Provide the [x, y] coordinate of the cell's center where the given text is located.  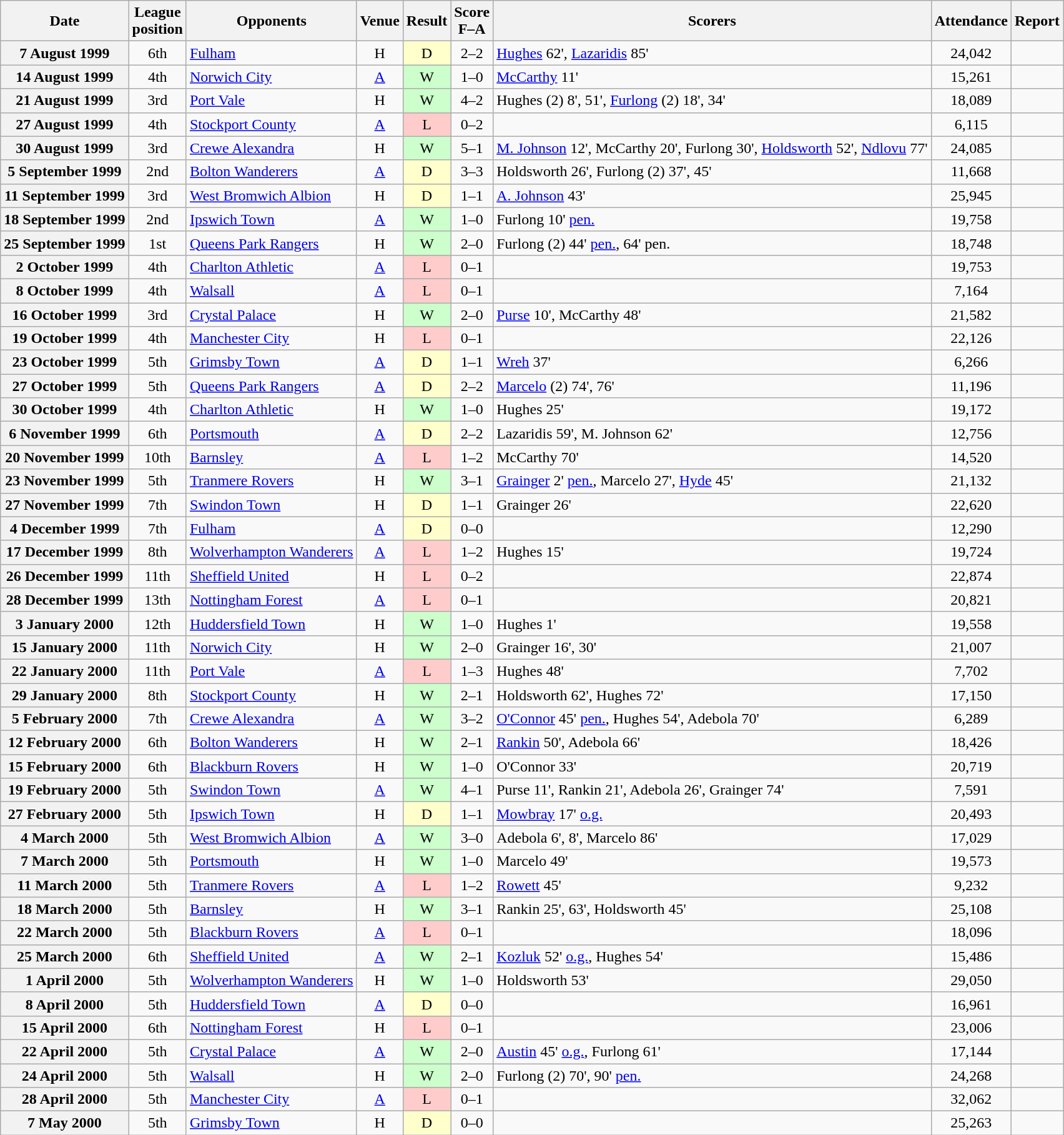
Leagueposition [157, 21]
Report [1037, 21]
5 September 1999 [65, 172]
McCarthy 11' [712, 77]
30 October 1999 [65, 410]
15,261 [971, 77]
Hughes 1' [712, 623]
Holdsworth 26', Furlong (2) 37', 45' [712, 172]
Purse 11', Rankin 21', Adebola 26', Grainger 74' [712, 790]
21,132 [971, 481]
Grainger 16', 30' [712, 647]
24,042 [971, 53]
19,573 [971, 861]
24,085 [971, 148]
7,591 [971, 790]
28 April 2000 [65, 1099]
O'Connor 33' [712, 766]
27 February 2000 [65, 814]
Grainger 2' pen., Marcelo 27', Hyde 45' [712, 481]
19,172 [971, 410]
6 November 1999 [65, 434]
Attendance [971, 21]
24 April 2000 [65, 1075]
3 January 2000 [65, 623]
2 October 1999 [65, 267]
7,164 [971, 290]
15 February 2000 [65, 766]
Furlong (2) 44' pen., 64' pen. [712, 243]
Marcelo (2) 74', 76' [712, 386]
8 October 1999 [65, 290]
Purse 10', McCarthy 48' [712, 314]
23 November 1999 [65, 481]
22,126 [971, 339]
3–3 [472, 172]
6,289 [971, 719]
McCarthy 70' [712, 457]
ScoreF–A [472, 21]
12,290 [971, 528]
13th [157, 600]
Kozluk 52' o.g., Hughes 54' [712, 956]
Furlong 10' pen. [712, 219]
22,874 [971, 576]
Rankin 25', 63', Holdsworth 45' [712, 909]
5–1 [472, 148]
20 November 1999 [65, 457]
Wreh 37' [712, 362]
7 August 1999 [65, 53]
20,719 [971, 766]
15 January 2000 [65, 647]
4 December 1999 [65, 528]
Lazaridis 59', M. Johnson 62' [712, 434]
29,050 [971, 980]
12 February 2000 [65, 743]
Hughes 25' [712, 410]
23 October 1999 [65, 362]
19 October 1999 [65, 339]
Grainger 26' [712, 505]
26 December 1999 [65, 576]
20,821 [971, 600]
11 September 1999 [65, 196]
8 April 2000 [65, 1004]
Result [426, 21]
12th [157, 623]
18,426 [971, 743]
22,620 [971, 505]
Holdsworth 62', Hughes 72' [712, 695]
17,029 [971, 838]
Hughes 48' [712, 671]
21 August 1999 [65, 101]
20,493 [971, 814]
18,096 [971, 933]
1st [157, 243]
19,724 [971, 552]
Rowett 45' [712, 885]
7 May 2000 [65, 1123]
25,945 [971, 196]
3–2 [472, 719]
22 March 2000 [65, 933]
Austin 45' o.g., Furlong 61' [712, 1051]
6,266 [971, 362]
23,006 [971, 1028]
17 December 1999 [65, 552]
17,144 [971, 1051]
19 February 2000 [65, 790]
9,232 [971, 885]
Holdsworth 53' [712, 980]
17,150 [971, 695]
22 January 2000 [65, 671]
21,582 [971, 314]
Mowbray 17' o.g. [712, 814]
25,263 [971, 1123]
1–3 [472, 671]
15,486 [971, 956]
19,558 [971, 623]
4–1 [472, 790]
Furlong (2) 70', 90' pen. [712, 1075]
Scorers [712, 21]
22 April 2000 [65, 1051]
Hughes 15' [712, 552]
27 November 1999 [65, 505]
11,668 [971, 172]
7,702 [971, 671]
Rankin 50', Adebola 66' [712, 743]
16 October 1999 [65, 314]
14,520 [971, 457]
5 February 2000 [65, 719]
Hughes (2) 8', 51', Furlong (2) 18', 34' [712, 101]
15 April 2000 [65, 1028]
28 December 1999 [65, 600]
25,108 [971, 909]
4 March 2000 [65, 838]
25 March 2000 [65, 956]
21,007 [971, 647]
Marcelo 49' [712, 861]
19,758 [971, 219]
7 March 2000 [65, 861]
11 March 2000 [65, 885]
12,756 [971, 434]
10th [157, 457]
29 January 2000 [65, 695]
Date [65, 21]
A. Johnson 43' [712, 196]
18,089 [971, 101]
4–2 [472, 101]
16,961 [971, 1004]
3–0 [472, 838]
11,196 [971, 386]
27 August 1999 [65, 124]
O'Connor 45' pen., Hughes 54', Adebola 70' [712, 719]
19,753 [971, 267]
30 August 1999 [65, 148]
Venue [380, 21]
Opponents [271, 21]
Adebola 6', 8', Marcelo 86' [712, 838]
Hughes 62', Lazaridis 85' [712, 53]
18 March 2000 [65, 909]
M. Johnson 12', McCarthy 20', Furlong 30', Holdsworth 52', Ndlovu 77' [712, 148]
25 September 1999 [65, 243]
27 October 1999 [65, 386]
14 August 1999 [65, 77]
24,268 [971, 1075]
18 September 1999 [65, 219]
32,062 [971, 1099]
18,748 [971, 243]
6,115 [971, 124]
1 April 2000 [65, 980]
